From the cell containing the given text, extract its center point as [x, y] coordinate. 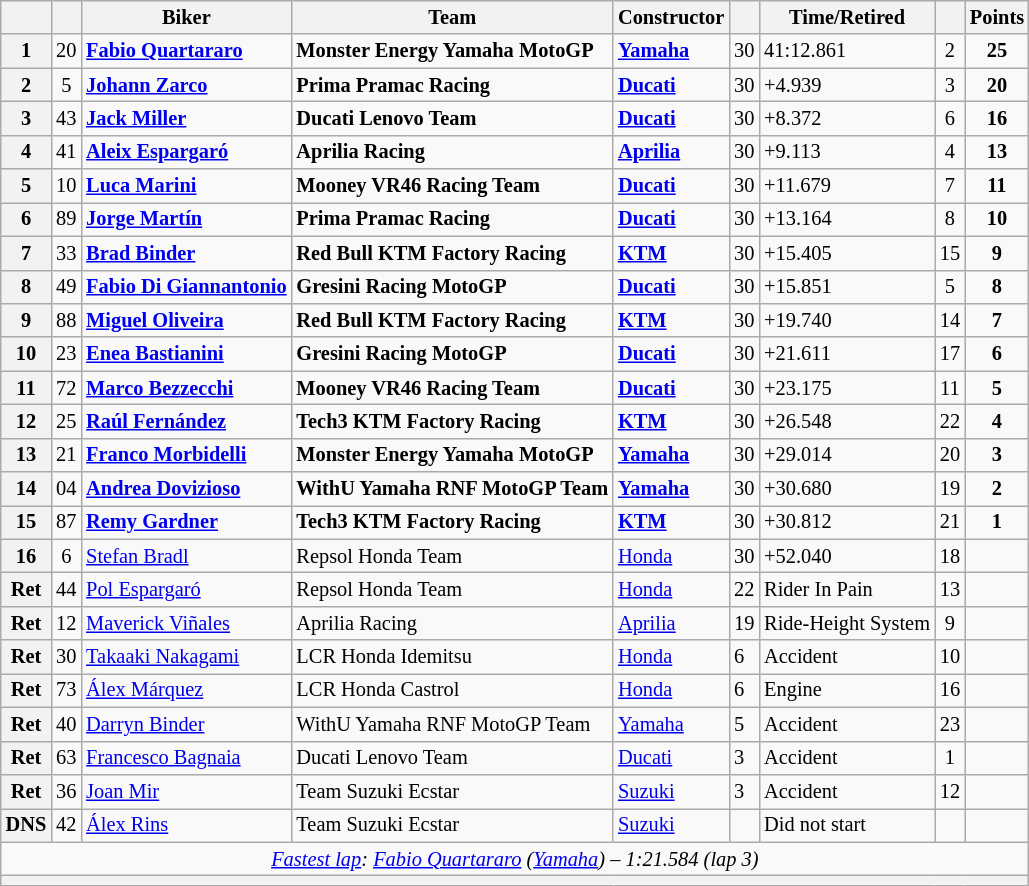
+19.740 [847, 320]
Raúl Fernández [186, 421]
+30.812 [847, 522]
Franco Morbidelli [186, 455]
+13.164 [847, 219]
+15.405 [847, 253]
Jorge Martín [186, 219]
88 [66, 320]
+23.175 [847, 388]
Aleix Espargaró [186, 152]
89 [66, 219]
87 [66, 522]
+15.851 [847, 287]
42 [66, 825]
Enea Bastianini [186, 354]
Remy Gardner [186, 522]
33 [66, 253]
Rider In Pain [847, 589]
Time/Retired [847, 17]
Luca Marini [186, 186]
49 [66, 287]
+4.939 [847, 85]
73 [66, 690]
72 [66, 388]
Francesco Bagnaia [186, 758]
Joan Mir [186, 791]
Biker [186, 17]
+9.113 [847, 152]
LCR Honda Castrol [452, 690]
Maverick Viñales [186, 623]
36 [66, 791]
Álex Rins [186, 825]
43 [66, 118]
Stefan Bradl [186, 556]
+52.040 [847, 556]
Engine [847, 690]
Did not start [847, 825]
Team [452, 17]
63 [66, 758]
Takaaki Nakagami [186, 657]
Brad Binder [186, 253]
+29.014 [847, 455]
Ride-Height System [847, 623]
+26.548 [847, 421]
+11.679 [847, 186]
LCR Honda Idemitsu [452, 657]
Miguel Oliveira [186, 320]
Pol Espargaró [186, 589]
04 [66, 489]
44 [66, 589]
17 [950, 354]
Jack Miller [186, 118]
Johann Zarco [186, 85]
+8.372 [847, 118]
41:12.861 [847, 51]
+21.611 [847, 354]
Fabio Quartararo [186, 51]
Fastest lap: Fabio Quartararo (Yamaha) – 1:21.584 (lap 3) [515, 859]
Fabio Di Giannantonio [186, 287]
40 [66, 724]
+30.680 [847, 489]
Points [997, 17]
Darryn Binder [186, 724]
18 [950, 556]
Andrea Dovizioso [186, 489]
41 [66, 152]
Álex Márquez [186, 690]
Constructor [671, 17]
DNS [26, 825]
Marco Bezzecchi [186, 388]
